Detect which cell encompasses the target text, then output its (x, y) center coordinate. 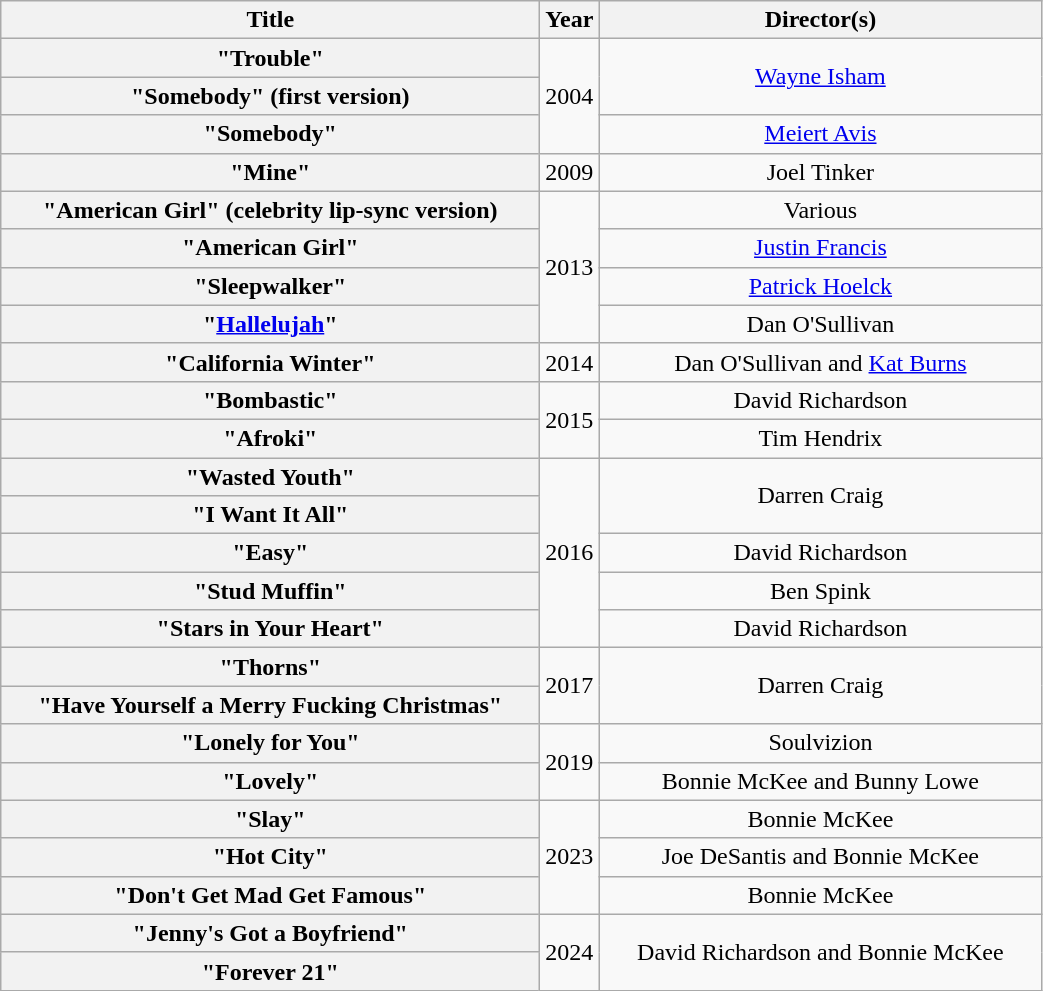
2014 (570, 362)
2023 (570, 857)
Tim Hendrix (820, 438)
2016 (570, 553)
Dan O'Sullivan (820, 324)
"Bombastic" (270, 400)
"Afroki" (270, 438)
2024 (570, 952)
"Mine" (270, 172)
"Somebody" (270, 134)
"Thorns" (270, 667)
Joel Tinker (820, 172)
"Jenny's Got a Boyfriend" (270, 933)
2004 (570, 96)
"Don't Get Mad Get Famous" (270, 895)
Year (570, 20)
Justin Francis (820, 248)
"Somebody" (first version) (270, 96)
2015 (570, 419)
"Lovely" (270, 781)
"Have Yourself a Merry Fucking Christmas" (270, 705)
Title (270, 20)
David Richardson and Bonnie McKee (820, 952)
Dan O'Sullivan and Kat Burns (820, 362)
Director(s) (820, 20)
"Wasted Youth" (270, 477)
Meiert Avis (820, 134)
"Stud Muffin" (270, 591)
Bonnie McKee and Bunny Lowe (820, 781)
"Slay" (270, 819)
"Forever 21" (270, 971)
Soulvizion (820, 743)
"Lonely for You" (270, 743)
"American Girl" (celebrity lip-sync version) (270, 210)
"Stars in Your Heart" (270, 629)
"California Winter" (270, 362)
Various (820, 210)
"I Want It All" (270, 515)
2013 (570, 267)
Joe DeSantis and Bonnie McKee (820, 857)
Ben Spink (820, 591)
"Hot City" (270, 857)
"Hallelujah" (270, 324)
Patrick Hoelck (820, 286)
"Sleepwalker" (270, 286)
Wayne Isham (820, 77)
"American Girl" (270, 248)
2009 (570, 172)
2019 (570, 762)
"Easy" (270, 553)
2017 (570, 686)
"Trouble" (270, 58)
